Identify which cell holds the provided text, then report its (X, Y) central coordinate. 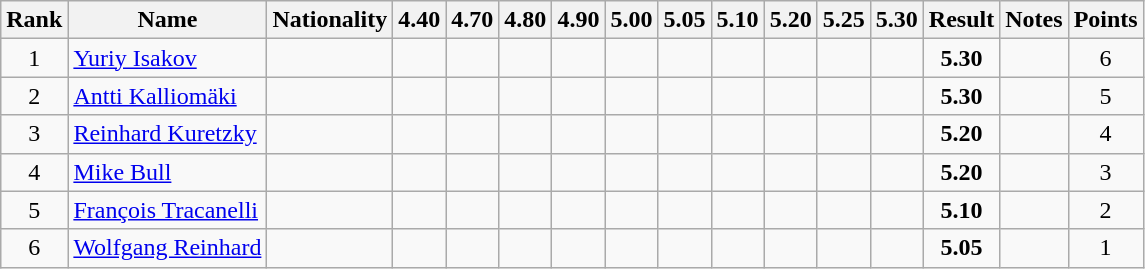
Wolfgang Reinhard (168, 248)
Reinhard Kuretzky (168, 134)
Result (961, 20)
4.40 (420, 20)
Mike Bull (168, 172)
4.90 (578, 20)
4.70 (472, 20)
François Tracanelli (168, 210)
Rank (34, 20)
5.00 (632, 20)
Antti Kalliomäki (168, 96)
Points (1106, 20)
Name (168, 20)
Yuriy Isakov (168, 58)
4.80 (526, 20)
5.25 (844, 20)
Nationality (330, 20)
Notes (1034, 20)
